Determine the (X, Y) coordinate at the center of the cell enclosing the given text.  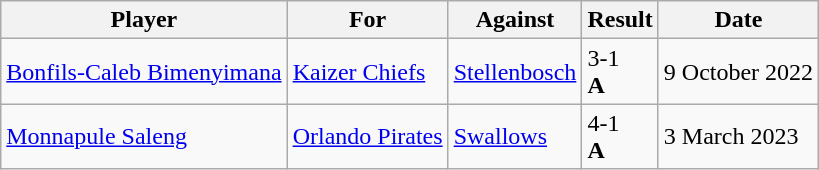
Result (620, 20)
For (368, 20)
Swallows (515, 136)
3-1A (620, 72)
4-1A (620, 136)
Orlando Pirates (368, 136)
Kaizer Chiefs (368, 72)
Bonfils-Caleb Bimenyimana (144, 72)
Player (144, 20)
Against (515, 20)
3 March 2023 (738, 136)
Monnapule Saleng (144, 136)
Date (738, 20)
9 October 2022 (738, 72)
Stellenbosch (515, 72)
